Scan for the cell matching the given text and deliver its (X, Y) coordinate at center. 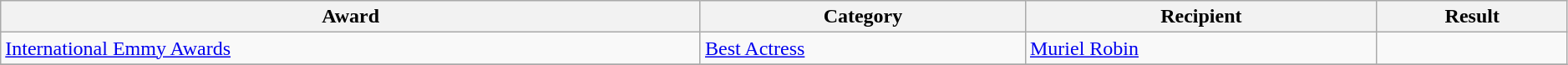
Category (862, 17)
Muriel Robin (1201, 48)
Result (1472, 17)
Award (351, 17)
International Emmy Awards (351, 48)
Recipient (1201, 17)
Best Actress (862, 48)
